Find where the given text appears and provide that cell's center as [x, y] coordinate. 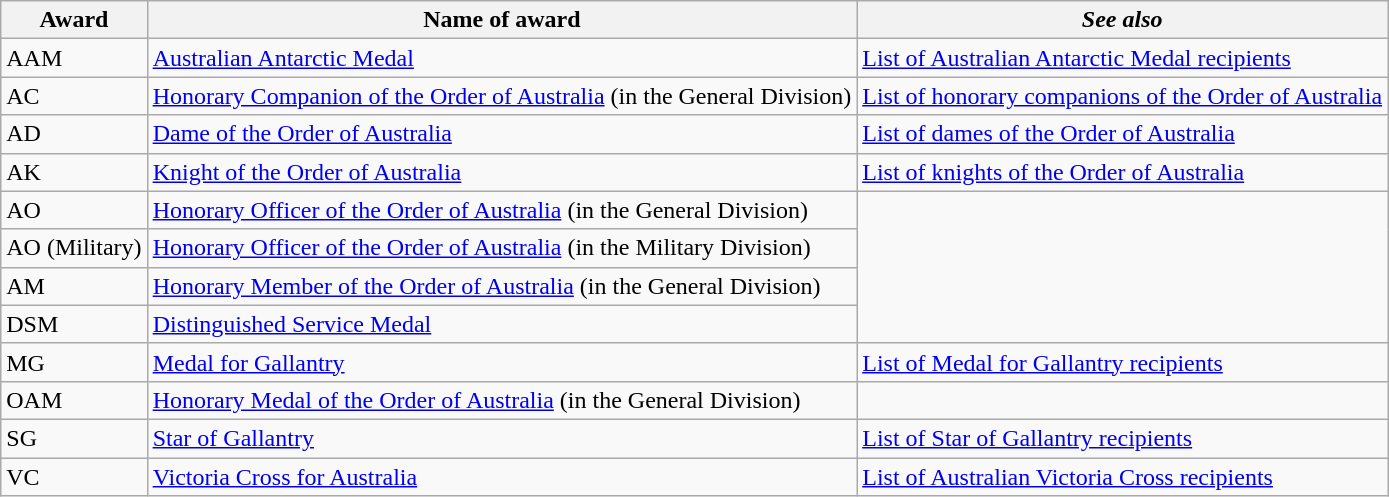
List of Australian Victoria Cross recipients [1122, 477]
List of Medal for Gallantry recipients [1122, 362]
List of dames of the Order of Australia [1122, 134]
DSM [74, 324]
Honorary Companion of the Order of Australia (in the General Division) [502, 96]
AAM [74, 58]
AO (Military) [74, 248]
Name of award [502, 20]
AM [74, 286]
OAM [74, 400]
List of Star of Gallantry recipients [1122, 438]
See also [1122, 20]
Knight of the Order of Australia [502, 172]
Distinguished Service Medal [502, 324]
Medal for Gallantry [502, 362]
Star of Gallantry [502, 438]
AK [74, 172]
List of Australian Antarctic Medal recipients [1122, 58]
Dame of the Order of Australia [502, 134]
Honorary Officer of the Order of Australia (in the General Division) [502, 210]
List of knights of the Order of Australia [1122, 172]
Honorary Officer of the Order of Australia (in the Military Division) [502, 248]
Australian Antarctic Medal [502, 58]
SG [74, 438]
AC [74, 96]
VC [74, 477]
AD [74, 134]
Victoria Cross for Australia [502, 477]
Award [74, 20]
Honorary Member of the Order of Australia (in the General Division) [502, 286]
MG [74, 362]
List of honorary companions of the Order of Australia [1122, 96]
AO [74, 210]
Honorary Medal of the Order of Australia (in the General Division) [502, 400]
